Pinpoint the cell where the given text exists, returning its [X, Y] midpoint coordinate. 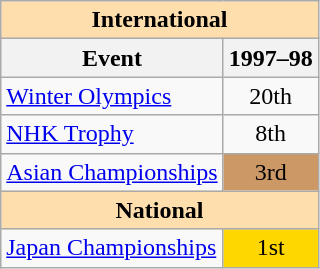
International [160, 20]
National [160, 210]
8th [270, 134]
Winter Olympics [112, 96]
3rd [270, 172]
Asian Championships [112, 172]
1997–98 [270, 58]
Japan Championships [112, 248]
1st [270, 248]
NHK Trophy [112, 134]
Event [112, 58]
20th [270, 96]
